From the cell containing the given text, extract its center point as (X, Y) coordinate. 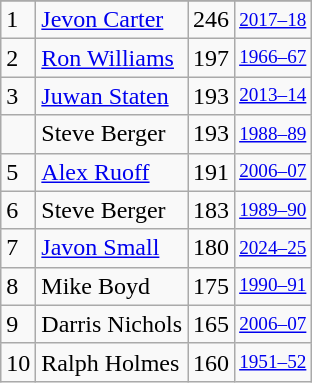
7 (18, 248)
Mike Boyd (112, 286)
1951–52 (273, 362)
Ralph Holmes (112, 362)
3 (18, 96)
191 (212, 172)
246 (212, 20)
1966–67 (273, 58)
6 (18, 210)
180 (212, 248)
2024–25 (273, 248)
160 (212, 362)
Ron Williams (112, 58)
2017–18 (273, 20)
10 (18, 362)
197 (212, 58)
2 (18, 58)
5 (18, 172)
9 (18, 324)
1 (18, 20)
Jevon Carter (112, 20)
1988–89 (273, 134)
165 (212, 324)
1990–91 (273, 286)
175 (212, 286)
Alex Ruoff (112, 172)
8 (18, 286)
Juwan Staten (112, 96)
Javon Small (112, 248)
2013–14 (273, 96)
1989–90 (273, 210)
Darris Nichols (112, 324)
183 (212, 210)
